Locate the cell with the specified text and output its [X, Y] center coordinate. 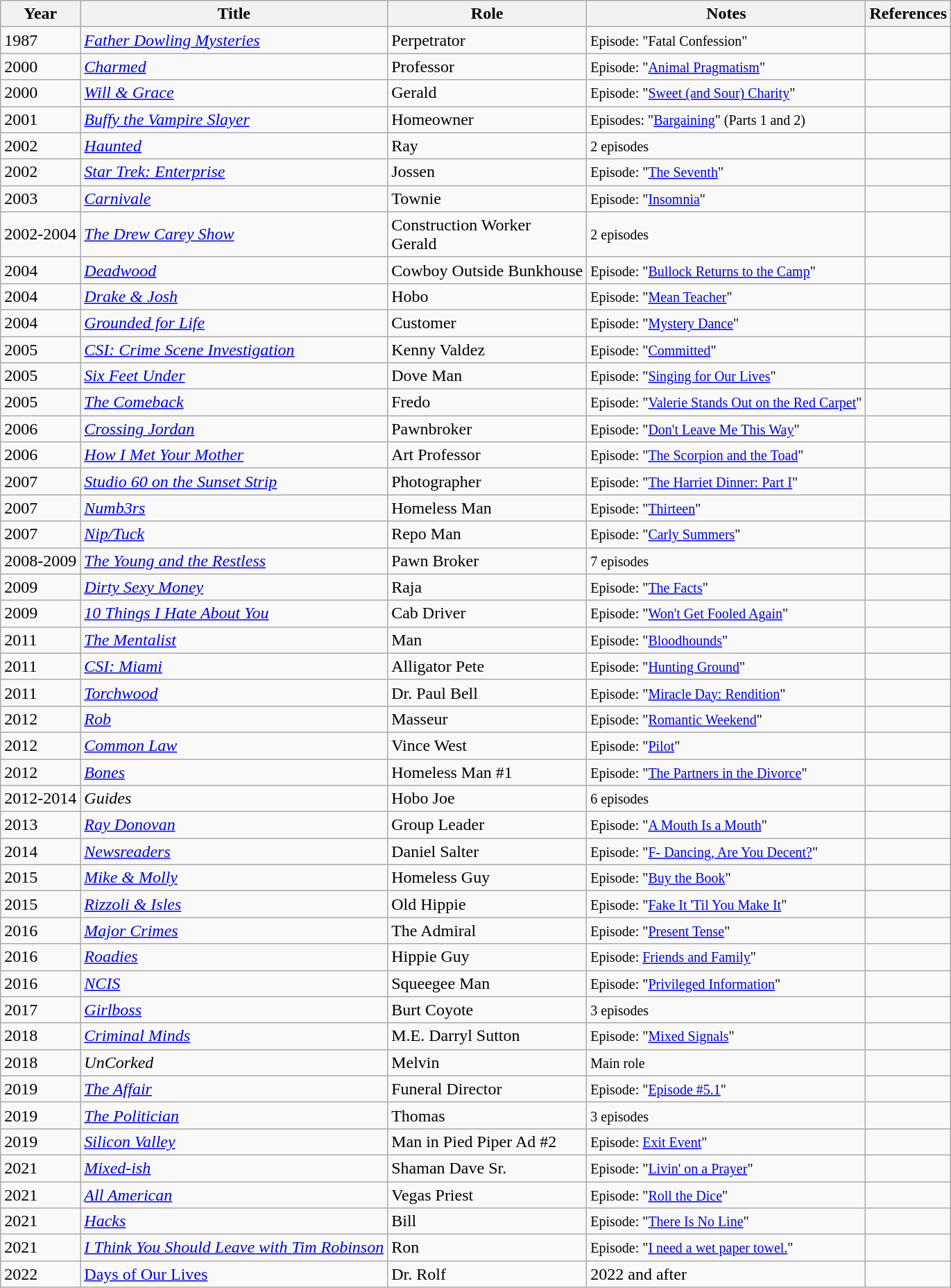
1987 [40, 40]
Episode: "Thirteen" [726, 508]
Episode: "The Seventh" [726, 172]
Construction WorkerGerald [487, 235]
2017 [40, 1010]
Episode: "Fake It 'Til You Make It" [726, 904]
Episode: "Livin' on a Prayer" [726, 1168]
Episode: "Episode #5.1" [726, 1089]
Episode: "Committed" [726, 349]
Rob [234, 719]
Episode: "F- Dancing, Are You Decent?" [726, 851]
M.E. Darryl Sutton [487, 1036]
Notes [726, 14]
Nip/Tuck [234, 534]
Ron [487, 1248]
Cab Driver [487, 613]
Hobo [487, 296]
Group Leader [487, 825]
Daniel Salter [487, 851]
Common Law [234, 745]
Fredo [487, 402]
Ray Donovan [234, 825]
Vince West [487, 745]
Episode: "A Mouth Is a Mouth" [726, 825]
NCIS [234, 983]
7 episodes [726, 561]
6 episodes [726, 799]
Funeral Director [487, 1089]
Episode: "Animal Pragmatism" [726, 67]
Episode: "Buy the Book" [726, 878]
Bill [487, 1221]
Episode: "Fatal Confession" [726, 40]
Episode: "Roll the Dice" [726, 1194]
Homeowner [487, 119]
Perpetrator [487, 40]
Episode: "Valerie Stands Out on the Red Carpet" [726, 402]
Six Feet Under [234, 376]
Gerald [487, 93]
Dirty Sexy Money [234, 587]
Melvin [487, 1062]
Roadies [234, 957]
Episode: "Bloodhounds" [726, 640]
Episode: "Present Tense" [726, 931]
Jossen [487, 172]
2022 [40, 1274]
Old Hippie [487, 904]
Episode: "Insomnia" [726, 198]
Man [487, 640]
Burt Coyote [487, 1010]
Homeless Man [487, 508]
Episode: "There Is No Line" [726, 1221]
2022 and after [726, 1274]
CSI: Crime Scene Investigation [234, 349]
Man in Pied Piper Ad #2 [487, 1142]
Episode: "The Harriet Dinner: Part I" [726, 482]
Episode: "Mystery Dance" [726, 323]
Star Trek: Enterprise [234, 172]
2001 [40, 119]
Episode: "The Facts" [726, 587]
Episode: "Privileged Information" [726, 983]
Episode: "Miracle Day: Rendition" [726, 693]
Charmed [234, 67]
Episode: "Won't Get Fooled Again" [726, 613]
Dr. Rolf [487, 1274]
Episode: "Mixed Signals" [726, 1036]
Thomas [487, 1115]
Carnivale [234, 198]
Episode: Exit Event" [726, 1142]
Guides [234, 799]
Title [234, 14]
Customer [487, 323]
Silicon Valley [234, 1142]
Dr. Paul Bell [487, 693]
Episode: "Don't Leave Me This Way" [726, 429]
Main role [726, 1062]
Buffy the Vampire Slayer [234, 119]
Episode: "Romantic Weekend" [726, 719]
Art Professor [487, 455]
I Think You Should Leave with Tim Robinson [234, 1248]
References [909, 14]
Criminal Minds [234, 1036]
Girlboss [234, 1010]
Masseur [487, 719]
Episode: "Singing for Our Lives" [726, 376]
Episode: "Sweet (and Sour) Charity" [726, 93]
Homeless Guy [487, 878]
The Young and the Restless [234, 561]
Torchwood [234, 693]
The Admiral [487, 931]
Squeegee Man [487, 983]
Photographer [487, 482]
Role [487, 14]
Kenny Valdez [487, 349]
The Comeback [234, 402]
Raja [487, 587]
Vegas Priest [487, 1194]
2002-2004 [40, 235]
Father Dowling Mysteries [234, 40]
Episode: "Bullock Returns to the Camp" [726, 270]
CSI: Miami [234, 666]
Year [40, 14]
Episode: "Pilot" [726, 745]
2003 [40, 198]
2008-2009 [40, 561]
UnCorked [234, 1062]
Cowboy Outside Bunkhouse [487, 270]
Grounded for Life [234, 323]
The Affair [234, 1089]
Crossing Jordan [234, 429]
2014 [40, 851]
Episode: "Hunting Ground" [726, 666]
Pawn Broker [487, 561]
2012-2014 [40, 799]
Dove Man [487, 376]
Pawnbroker [487, 429]
Repo Man [487, 534]
Major Crimes [234, 931]
Episode: "Carly Summers" [726, 534]
Alligator Pete [487, 666]
Ray [487, 146]
Mike & Molly [234, 878]
Newsreaders [234, 851]
10 Things I Hate About You [234, 613]
All American [234, 1194]
2013 [40, 825]
Episode: Friends and Family" [726, 957]
Mixed-ish [234, 1168]
Townie [487, 198]
Episode: "Mean Teacher" [726, 296]
The Mentalist [234, 640]
Professor [487, 67]
Episode: "The Scorpion and the Toad" [726, 455]
Days of Our Lives [234, 1274]
Haunted [234, 146]
The Drew Carey Show [234, 235]
Studio 60 on the Sunset Strip [234, 482]
Rizzoli & Isles [234, 904]
Hobo Joe [487, 799]
Numb3rs [234, 508]
Episode: "The Partners in the Divorce" [726, 772]
Hippie Guy [487, 957]
Homeless Man #1 [487, 772]
Will & Grace [234, 93]
Episodes: "Bargaining" (Parts 1 and 2) [726, 119]
Episode: "I need a wet paper towel." [726, 1248]
How I Met Your Mother [234, 455]
Shaman Dave Sr. [487, 1168]
Deadwood [234, 270]
Bones [234, 772]
The Politician [234, 1115]
Drake & Josh [234, 296]
Hacks [234, 1221]
